Identify which cell holds the provided text, then report its [X, Y] central coordinate. 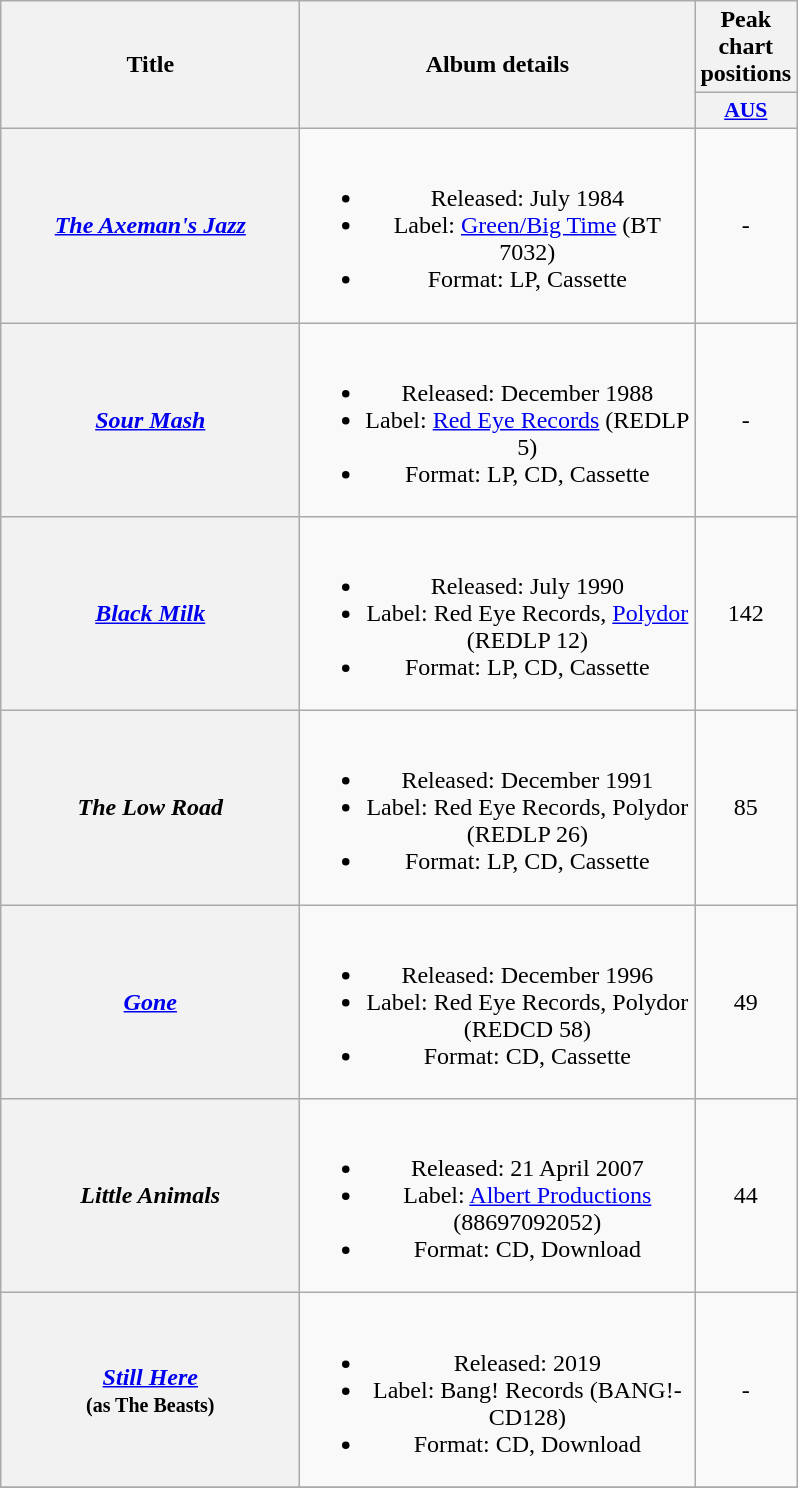
Released: July 1984Label: Green/Big Time (BT 7032)Format: LP, Cassette [498, 225]
Sour Mash [150, 419]
Gone [150, 1002]
Peak chart positions [746, 47]
Released: 2019Label: Bang! Records (BANG!-CD128)Format: CD, Download [498, 1390]
Little Animals [150, 1196]
AUS [746, 111]
Released: 21 April 2007Label: Albert Productions (88697092052)Format: CD, Download [498, 1196]
Released: December 1991Label: Red Eye Records, Polydor (REDLP 26)Format: LP, CD, Cassette [498, 808]
142 [746, 614]
Black Milk [150, 614]
Album details [498, 65]
Title [150, 65]
Still Here(as The Beasts) [150, 1390]
44 [746, 1196]
The Low Road [150, 808]
85 [746, 808]
49 [746, 1002]
Released: December 1988Label: Red Eye Records (REDLP 5)Format: LP, CD, Cassette [498, 419]
Released: December 1996Label: Red Eye Records, Polydor (REDCD 58)Format: CD, Cassette [498, 1002]
The Axeman's Jazz [150, 225]
Released: July 1990Label: Red Eye Records, Polydor (REDLP 12)Format: LP, CD, Cassette [498, 614]
